Output the (x, y) coordinate of the center of the cell containing the given text.  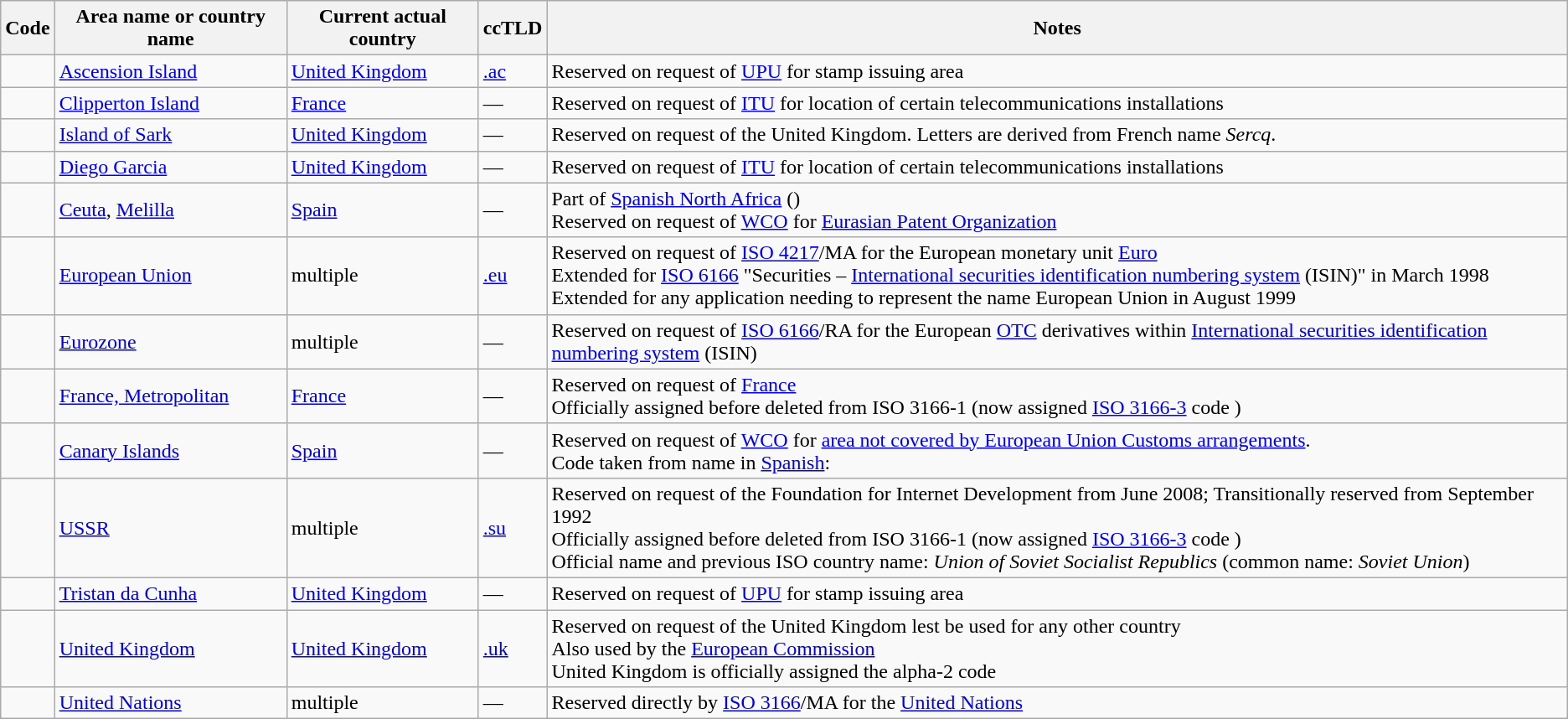
Reserved on request of the United Kingdom. Letters are derived from French name Sercq. (1057, 135)
France, Metropolitan (171, 396)
Area name or country name (171, 28)
USSR (171, 528)
Notes (1057, 28)
European Union (171, 276)
Current actual country (382, 28)
.ac (513, 71)
.su (513, 528)
Tristan da Cunha (171, 593)
Reserved on request of ISO 6166/RA for the European OTC derivatives within International securities identification numbering system (ISIN) (1057, 342)
Diego Garcia (171, 167)
Canary Islands (171, 451)
ccTLD (513, 28)
Reserved on request of WCO for area not covered by European Union Customs arrangements. Code taken from name in Spanish: (1057, 451)
Eurozone (171, 342)
.uk (513, 649)
Ceuta, Melilla (171, 209)
Reserved directly by ISO 3166/MA for the United Nations (1057, 703)
Reserved on request of France Officially assigned before deleted from ISO 3166-1 (now assigned ISO 3166-3 code ) (1057, 396)
United Nations (171, 703)
Part of Spanish North Africa ()Reserved on request of WCO for Eurasian Patent Organization (1057, 209)
.eu (513, 276)
Code (28, 28)
Island of Sark (171, 135)
Ascension Island (171, 71)
Clipperton Island (171, 103)
